Determine the (x, y) coordinate at the center of the cell enclosing the given text.  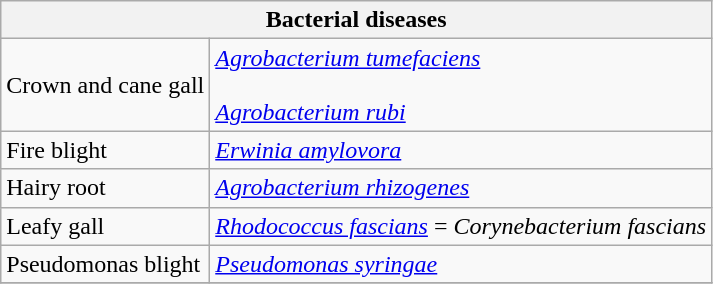
Rhodococcus fascians = Corynebacterium fascians (461, 226)
Fire blight (106, 150)
Pseudomonas syringae (461, 264)
Leafy gall (106, 226)
Bacterial diseases (356, 20)
Agrobacterium rhizogenes (461, 188)
Hairy root (106, 188)
Erwinia amylovora (461, 150)
Agrobacterium tumefaciensAgrobacterium rubi (461, 85)
Pseudomonas blight (106, 264)
Crown and cane gall (106, 85)
